Extract the (x, y) coordinate from the center of the cell holding the provided text.  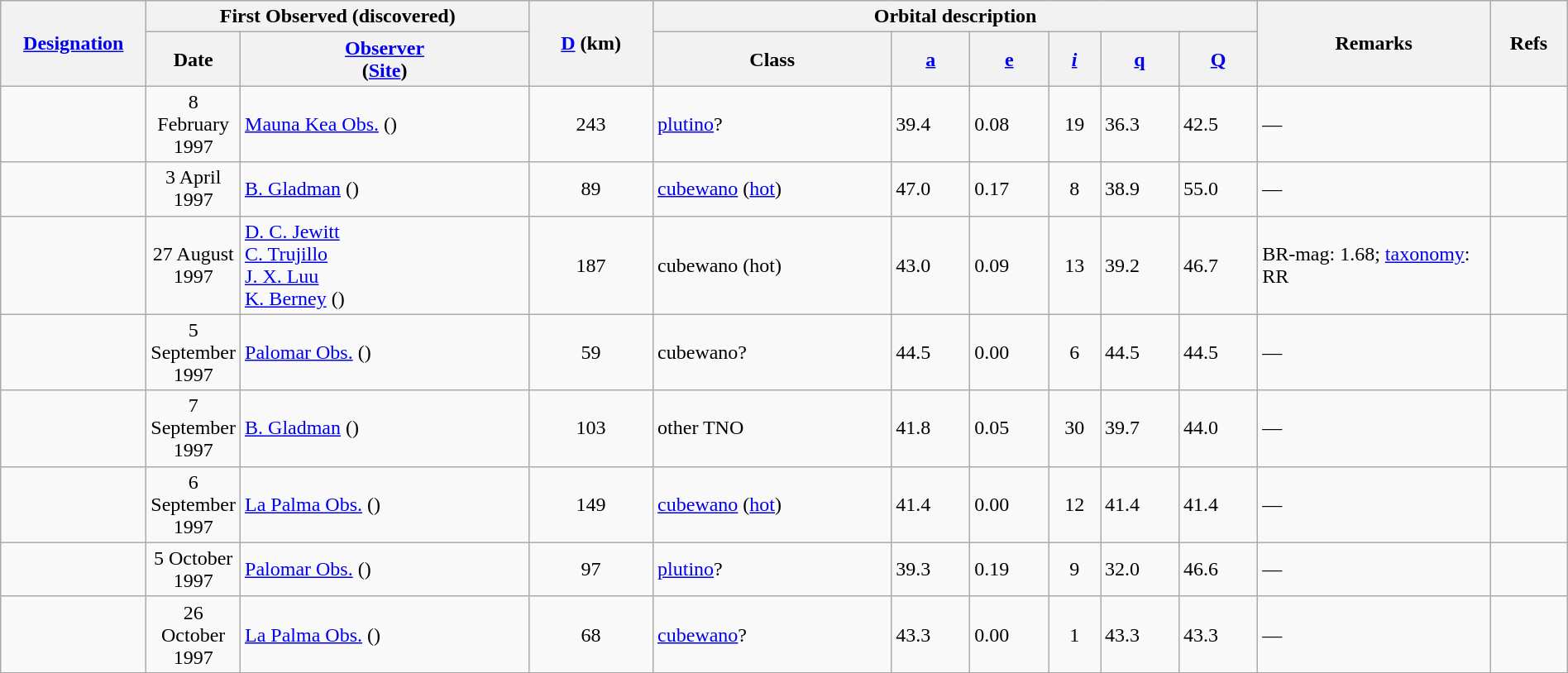
44.0 (1219, 428)
e (1009, 60)
7 September 1997 (194, 428)
1 (1075, 634)
BR-mag: 1.68; taxonomy: RR (1374, 265)
59 (591, 352)
Mauna Kea Obs. () (385, 124)
3 April 1997 (194, 189)
5 October 1997 (194, 569)
55.0 (1219, 189)
Remarks (1374, 43)
42.5 (1219, 124)
Date (194, 60)
19 (1075, 124)
6 (1075, 352)
12 (1075, 504)
38.9 (1140, 189)
0.17 (1009, 189)
26 October 1997 (194, 634)
39.7 (1140, 428)
30 (1075, 428)
32.0 (1140, 569)
other TNO (772, 428)
47.0 (931, 189)
41.8 (931, 428)
43.0 (931, 265)
46.7 (1219, 265)
Observer(Site) (385, 60)
Designation (74, 43)
Class (772, 60)
36.3 (1140, 124)
a (931, 60)
39.3 (931, 569)
0.05 (1009, 428)
46.6 (1219, 569)
8 February 1997 (194, 124)
39.4 (931, 124)
39.2 (1140, 265)
First Observed (discovered) (337, 17)
103 (591, 428)
Q (1219, 60)
187 (591, 265)
97 (591, 569)
68 (591, 634)
Refs (1529, 43)
13 (1075, 265)
6 September 1997 (194, 504)
D. C. JewittC. TrujilloJ. X. LuuK. Berney () (385, 265)
8 (1075, 189)
5 September 1997 (194, 352)
89 (591, 189)
Orbital description (956, 17)
0.08 (1009, 124)
0.19 (1009, 569)
149 (591, 504)
27 August 1997 (194, 265)
0.09 (1009, 265)
q (1140, 60)
i (1075, 60)
243 (591, 124)
D (km) (591, 43)
9 (1075, 569)
